Return (x, y) of the center of cell containing provided text 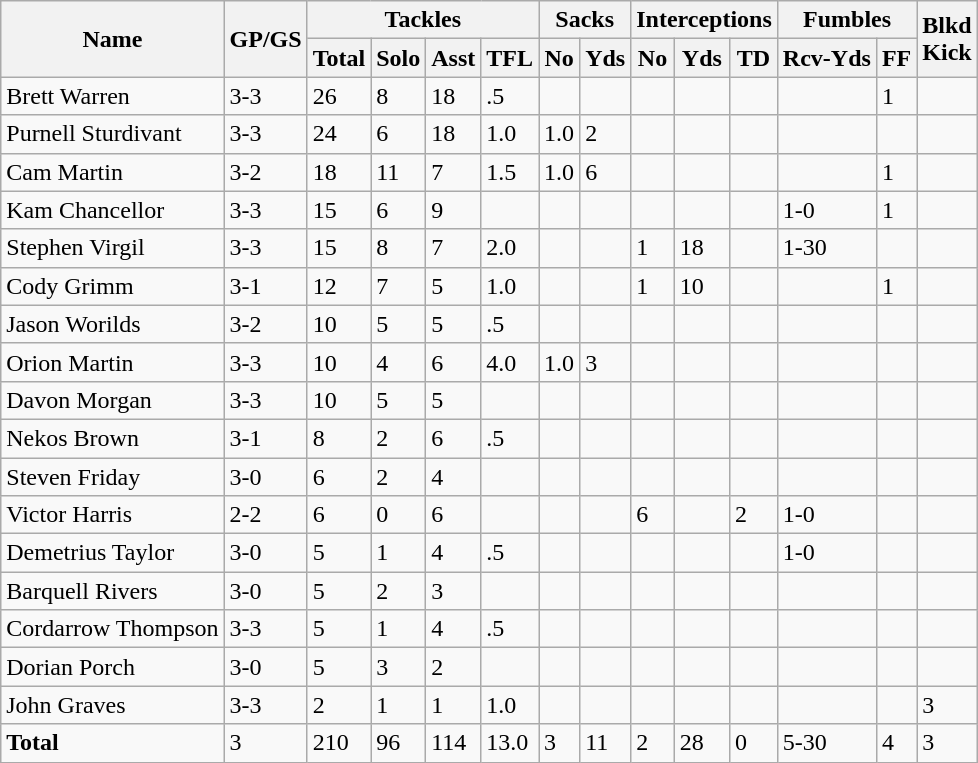
2.0 (510, 248)
Purnell Sturdivant (112, 134)
FF (896, 58)
Tackles (422, 20)
12 (339, 286)
4.0 (510, 362)
13.0 (510, 743)
26 (339, 96)
Sacks (585, 20)
Cody Grimm (112, 286)
2-2 (266, 515)
Fumbles (846, 20)
Stephen Virgil (112, 248)
Nekos Brown (112, 438)
Cordarrow Thompson (112, 629)
1.5 (510, 172)
Name (112, 39)
9 (454, 210)
Victor Harris (112, 515)
Brett Warren (112, 96)
210 (339, 743)
Jason Worilds (112, 324)
TD (753, 58)
114 (454, 743)
Davon Morgan (112, 400)
Orion Martin (112, 362)
GP/GS (266, 39)
1-30 (826, 248)
Solo (398, 58)
Barquell Rivers (112, 591)
24 (339, 134)
Kam Chancellor (112, 210)
96 (398, 743)
John Graves (112, 705)
28 (702, 743)
Dorian Porch (112, 667)
BlkdKick (947, 39)
Interceptions (704, 20)
Cam Martin (112, 172)
Steven Friday (112, 477)
Rcv-Yds (826, 58)
Asst (454, 58)
TFL (510, 58)
5-30 (826, 743)
Demetrius Taylor (112, 553)
